For the text-containing cell, return its midpoint in (x, y) coordinate format. 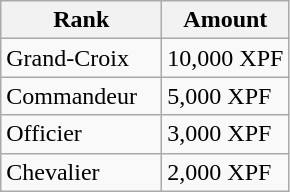
Chevalier (82, 172)
Amount (226, 20)
10,000 XPF (226, 58)
Grand-Croix (82, 58)
Rank (82, 20)
Commandeur (82, 96)
Officier (82, 134)
2,000 XPF (226, 172)
5,000 XPF (226, 96)
3,000 XPF (226, 134)
